Locate the cell with the specified text and output its [X, Y] center coordinate. 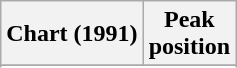
Chart (1991) [72, 34]
Peakposition [189, 34]
